Return the (X, Y) coordinate for the center point of the cell that contains the specified text.  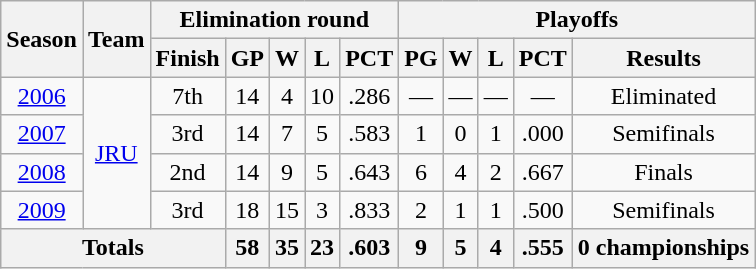
Eliminated (663, 96)
10 (322, 96)
Team (116, 39)
Season (42, 39)
.000 (542, 134)
0 (460, 134)
23 (322, 248)
15 (288, 210)
Finish (188, 58)
3 (322, 210)
7 (288, 134)
.643 (370, 172)
6 (421, 172)
.500 (542, 210)
Results (663, 58)
.833 (370, 210)
7th (188, 96)
.603 (370, 248)
Playoffs (577, 20)
.555 (542, 248)
JRU (116, 153)
2008 (42, 172)
PG (421, 58)
2009 (42, 210)
Elimination round (274, 20)
58 (247, 248)
18 (247, 210)
0 championships (663, 248)
Finals (663, 172)
.583 (370, 134)
2nd (188, 172)
Totals (113, 248)
2006 (42, 96)
.286 (370, 96)
2007 (42, 134)
.667 (542, 172)
GP (247, 58)
35 (288, 248)
